Pinpoint the cell where the given text exists, returning its (x, y) midpoint coordinate. 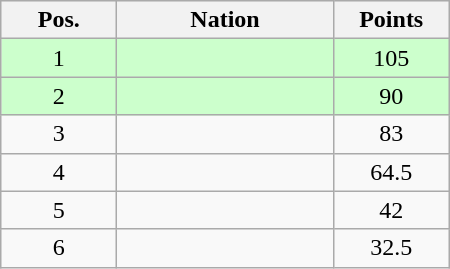
Pos. (59, 20)
90 (391, 96)
Points (391, 20)
3 (59, 134)
83 (391, 134)
6 (59, 248)
105 (391, 58)
1 (59, 58)
2 (59, 96)
32.5 (391, 248)
64.5 (391, 172)
42 (391, 210)
Nation (225, 20)
4 (59, 172)
5 (59, 210)
